Return the (X, Y) coordinate for the center point of the cell that contains the specified text.  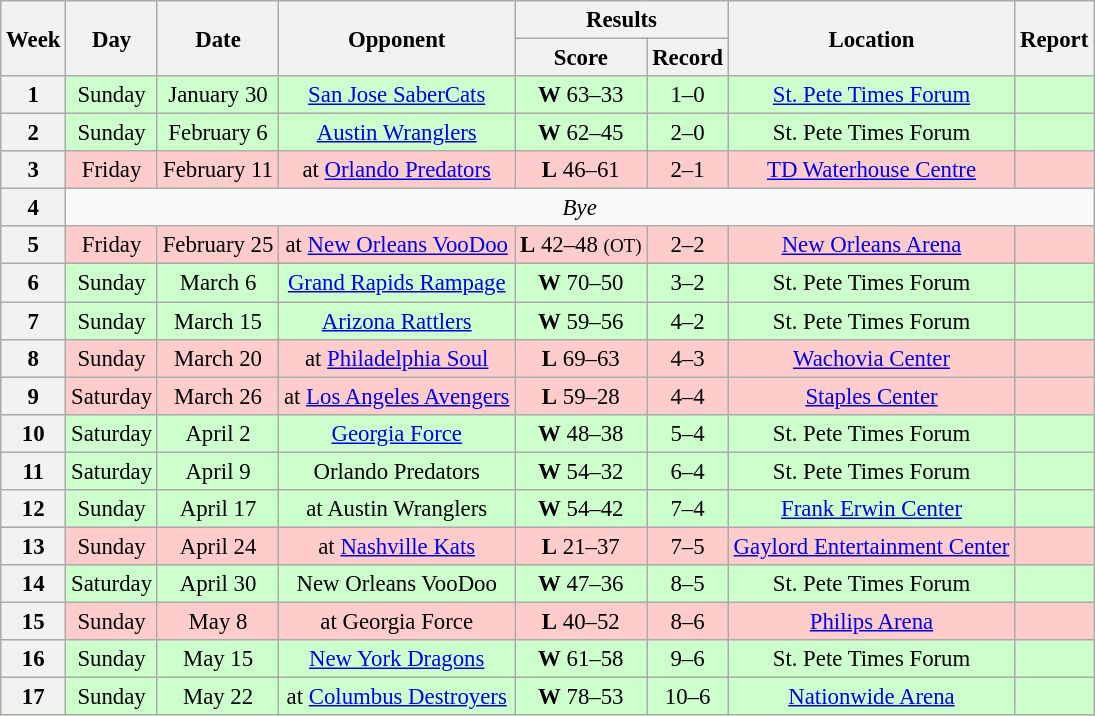
12 (34, 509)
Gaylord Entertainment Center (871, 546)
Philips Arena (871, 621)
10 (34, 433)
Record (688, 58)
Report (1054, 38)
at Austin Wranglers (397, 509)
W 48–38 (581, 433)
Bye (580, 208)
17 (34, 697)
W 62–45 (581, 133)
L 42–48 (OT) (581, 245)
at Orlando Predators (397, 170)
8 (34, 358)
Austin Wranglers (397, 133)
San Jose SaberCats (397, 95)
New York Dragons (397, 659)
February 25 (218, 245)
at Nashville Kats (397, 546)
TD Waterhouse Centre (871, 170)
15 (34, 621)
March 20 (218, 358)
1 (34, 95)
March 15 (218, 321)
Nationwide Arena (871, 697)
April 17 (218, 509)
1–0 (688, 95)
Week (34, 38)
May 15 (218, 659)
Arizona Rattlers (397, 321)
8–6 (688, 621)
at Philadelphia Soul (397, 358)
4–2 (688, 321)
Location (871, 38)
11 (34, 471)
Date (218, 38)
Frank Erwin Center (871, 509)
8–5 (688, 584)
3 (34, 170)
W 63–33 (581, 95)
7–5 (688, 546)
Day (112, 38)
May 8 (218, 621)
April 30 (218, 584)
2 (34, 133)
2–1 (688, 170)
L 46–61 (581, 170)
16 (34, 659)
7 (34, 321)
at New Orleans VooDoo (397, 245)
Results (622, 20)
W 70–50 (581, 283)
Staples Center (871, 396)
Opponent (397, 38)
March 26 (218, 396)
February 11 (218, 170)
14 (34, 584)
4 (34, 208)
March 6 (218, 283)
L 40–52 (581, 621)
at Georgia Force (397, 621)
4–4 (688, 396)
6–4 (688, 471)
4–3 (688, 358)
2–2 (688, 245)
February 6 (218, 133)
10–6 (688, 697)
at Los Angeles Avengers (397, 396)
7–4 (688, 509)
W 78–53 (581, 697)
W 54–42 (581, 509)
at Columbus Destroyers (397, 697)
Grand Rapids Rampage (397, 283)
April 24 (218, 546)
6 (34, 283)
L 59–28 (581, 396)
W 59–56 (581, 321)
9 (34, 396)
Georgia Force (397, 433)
Wachovia Center (871, 358)
January 30 (218, 95)
5 (34, 245)
New Orleans Arena (871, 245)
3–2 (688, 283)
W 47–36 (581, 584)
2–0 (688, 133)
L 69–63 (581, 358)
W 61–58 (581, 659)
April 9 (218, 471)
Score (581, 58)
5–4 (688, 433)
9–6 (688, 659)
New Orleans VooDoo (397, 584)
L 21–37 (581, 546)
April 2 (218, 433)
Orlando Predators (397, 471)
W 54–32 (581, 471)
May 22 (218, 697)
13 (34, 546)
